Return the (X, Y) coordinate for the center point of the cell that contains the specified text.  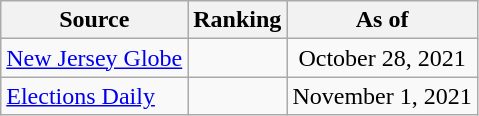
Elections Daily (94, 96)
Ranking (238, 20)
November 1, 2021 (382, 96)
October 28, 2021 (382, 58)
As of (382, 20)
Source (94, 20)
New Jersey Globe (94, 58)
